Extract the [X, Y] coordinate from the center of the cell holding the provided text.  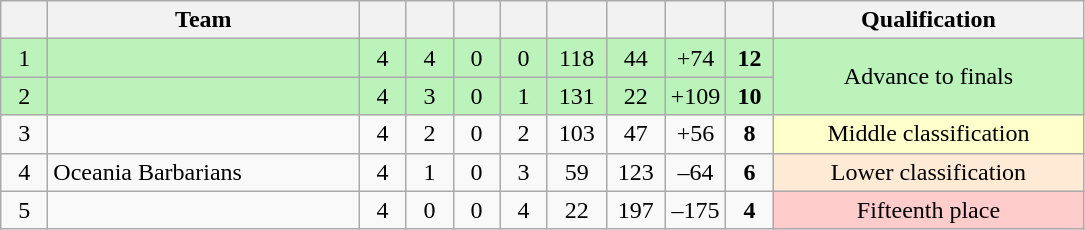
47 [636, 134]
Lower classification [928, 172]
–175 [696, 210]
5 [24, 210]
8 [750, 134]
10 [750, 96]
+56 [696, 134]
197 [636, 210]
Fifteenth place [928, 210]
+74 [696, 58]
123 [636, 172]
Team [204, 20]
Advance to finals [928, 77]
12 [750, 58]
Oceania Barbarians [204, 172]
+109 [696, 96]
6 [750, 172]
118 [576, 58]
131 [576, 96]
Middle classification [928, 134]
44 [636, 58]
Qualification [928, 20]
103 [576, 134]
–64 [696, 172]
59 [576, 172]
